From the cell containing the given text, extract its center point as (x, y) coordinate. 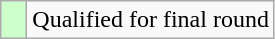
Qualified for final round (151, 20)
